Return (X, Y) of the center of cell containing provided text 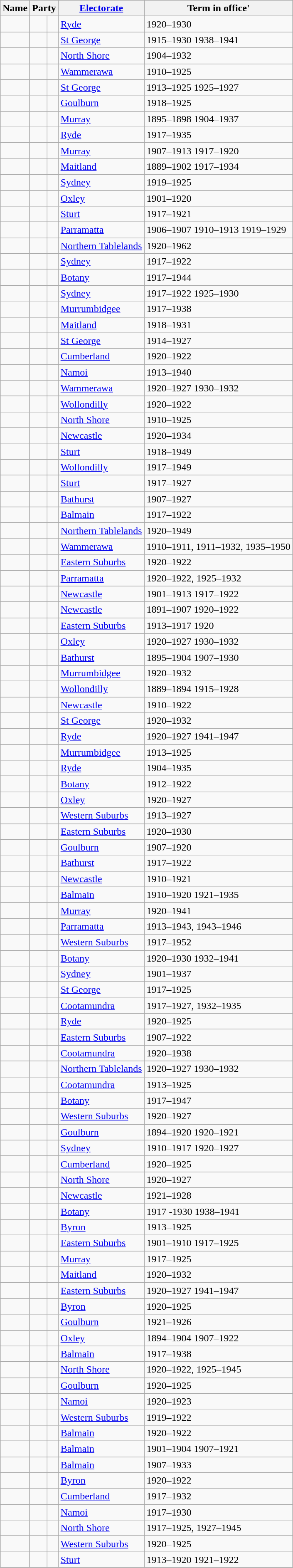
1889–1902 1917–1934 (219, 166)
1920–1934 (219, 435)
1912–1922 (219, 784)
1901–1904 1907–1921 (219, 1449)
1917–1922 1925–1930 (219, 293)
1907–1927 (219, 499)
1907–1933 (219, 1464)
1910–1920 1921–1935 (219, 895)
1920–1949 (219, 531)
1895–1898 1904–1937 (219, 119)
1917–1947 (219, 1101)
1901–1920 (219, 198)
1907–1920 (219, 847)
Electorate (101, 8)
1920–1938 (219, 1053)
1910–1911, 1911–1932, 1935–1950 (219, 547)
1920–1962 (219, 246)
1917–1927, 1932–1935 (219, 1006)
1917–1949 (219, 467)
1918–1949 (219, 451)
1894–1920 1920–1921 (219, 1132)
1918–1931 (219, 325)
1901–1913 1917–1922 (219, 594)
1917–1921 (219, 214)
1889–1894 1915–1928 (219, 689)
1913–1920 1921–1922 (219, 1560)
1901–1937 (219, 974)
1910–1921 (219, 879)
1894–1904 1907–1922 (219, 1338)
1913–1917 1920 (219, 626)
1919–1922 (219, 1417)
1917–1930 (219, 1512)
1917–1952 (219, 942)
1917–1944 (219, 277)
1910–1922 (219, 705)
1913–1927 (219, 816)
1917 -1930 1938–1941 (219, 1212)
1891–1907 1920–1922 (219, 610)
1920–1941 (219, 910)
1917–1932 (219, 1496)
1920–1923 (219, 1401)
1920–1930 1932–1941 (219, 958)
1919–1925 (219, 182)
1917–1935 (219, 135)
Name (15, 8)
1920–1922, 1925–1945 (219, 1370)
1913–1925 1925–1927 (219, 87)
Term in office' (219, 8)
1895–1904 1907–1930 (219, 657)
1913–1940 (219, 372)
1906–1907 1910–1913 1919–1929 (219, 230)
1904–1932 (219, 56)
1917–1925, 1927–1945 (219, 1528)
1914–1927 (219, 341)
1915–1930 1938–1941 (219, 40)
1901–1910 1917–1925 (219, 1243)
1904–1935 (219, 768)
1921–1928 (219, 1195)
1921–1926 (219, 1322)
1907–1922 (219, 1037)
1910–1917 1920–1927 (219, 1148)
Party (44, 8)
1907–1913 1917–1920 (219, 151)
1917–1927 (219, 483)
1920–1922, 1925–1932 (219, 578)
1913–1943, 1943–1946 (219, 926)
1918–1925 (219, 103)
